From the cell containing the given text, extract its center point as [X, Y] coordinate. 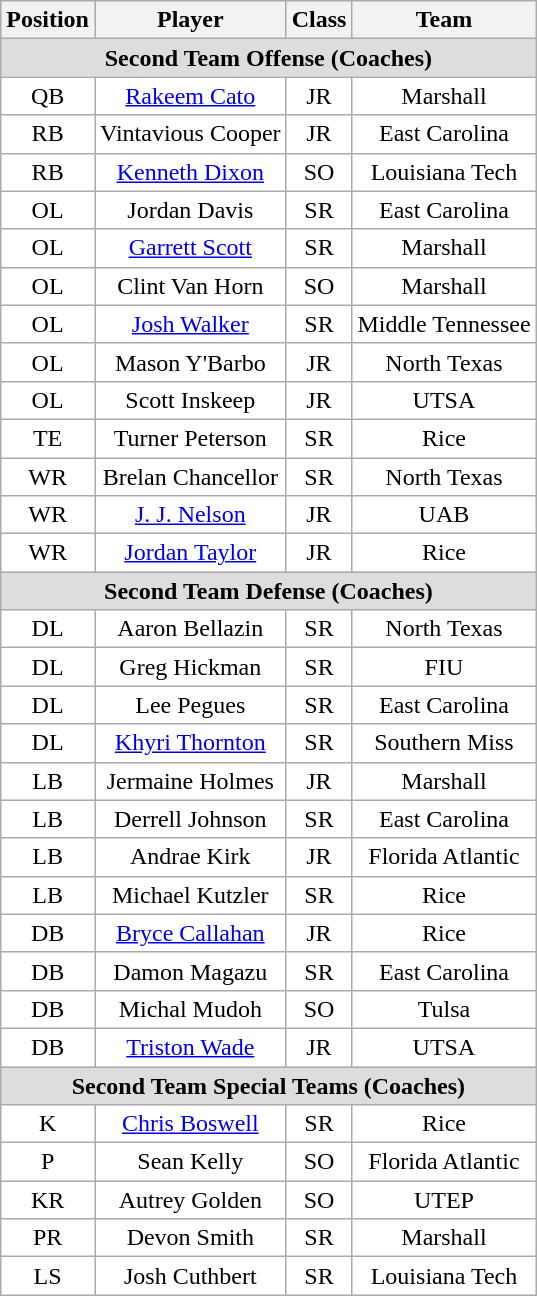
LS [48, 1276]
Team [444, 20]
Scott Inskeep [190, 400]
Clint Van Horn [190, 286]
PR [48, 1238]
Aaron Bellazin [190, 629]
Devon Smith [190, 1238]
Autrey Golden [190, 1200]
Sean Kelly [190, 1162]
Derrell Johnson [190, 819]
QB [48, 96]
Chris Boswell [190, 1124]
Southern Miss [444, 743]
Second Team Defense (Coaches) [268, 591]
P [48, 1162]
TE [48, 438]
KR [48, 1200]
Second Team Special Teams (Coaches) [268, 1085]
Class [319, 20]
Josh Walker [190, 324]
Josh Cuthbert [190, 1276]
Player [190, 20]
Michael Kutzler [190, 895]
Vintavious Cooper [190, 134]
Triston Wade [190, 1047]
Tulsa [444, 1009]
Damon Magazu [190, 971]
FIU [444, 667]
Michal Mudoh [190, 1009]
Position [48, 20]
UAB [444, 515]
Turner Peterson [190, 438]
J. J. Nelson [190, 515]
Brelan Chancellor [190, 477]
Bryce Callahan [190, 933]
Greg Hickman [190, 667]
Garrett Scott [190, 248]
Kenneth Dixon [190, 172]
Jordan Davis [190, 210]
Andrae Kirk [190, 857]
UTEP [444, 1200]
Jermaine Holmes [190, 781]
Second Team Offense (Coaches) [268, 58]
Lee Pegues [190, 705]
Jordan Taylor [190, 553]
Khyri Thornton [190, 743]
Mason Y'Barbo [190, 362]
Middle Tennessee [444, 324]
Rakeem Cato [190, 96]
K [48, 1124]
